From the cell containing the given text, extract its center point as [x, y] coordinate. 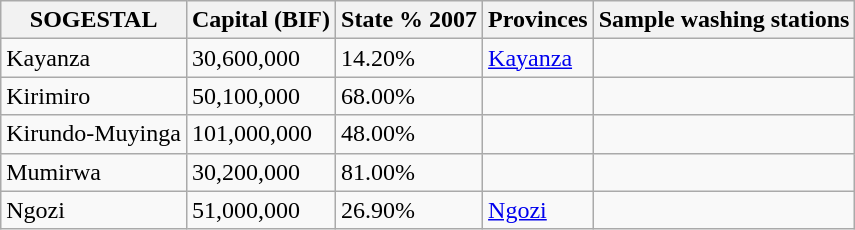
Provinces [538, 20]
Kirimiro [94, 96]
State % 2007 [410, 20]
50,100,000 [260, 96]
101,000,000 [260, 134]
51,000,000 [260, 210]
26.90% [410, 210]
68.00% [410, 96]
30,200,000 [260, 172]
48.00% [410, 134]
SOGESTAL [94, 20]
Sample washing stations [724, 20]
Capital (BIF) [260, 20]
Mumirwa [94, 172]
14.20% [410, 58]
Kirundo-Muyinga [94, 134]
30,600,000 [260, 58]
81.00% [410, 172]
